Determine the [X, Y] coordinate at the center of the cell enclosing the given text.  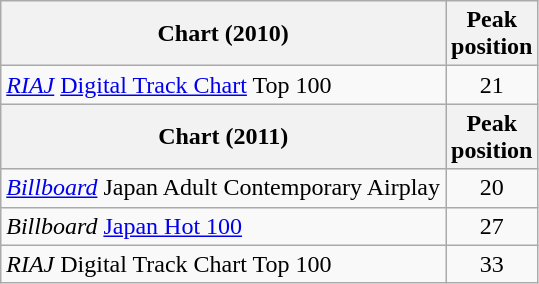
Chart (2010) [224, 34]
Chart (2011) [224, 136]
21 [492, 85]
27 [492, 226]
33 [492, 264]
Billboard Japan Hot 100 [224, 226]
Billboard Japan Adult Contemporary Airplay [224, 188]
20 [492, 188]
